Find where the given text appears and provide that cell's center as [x, y] coordinate. 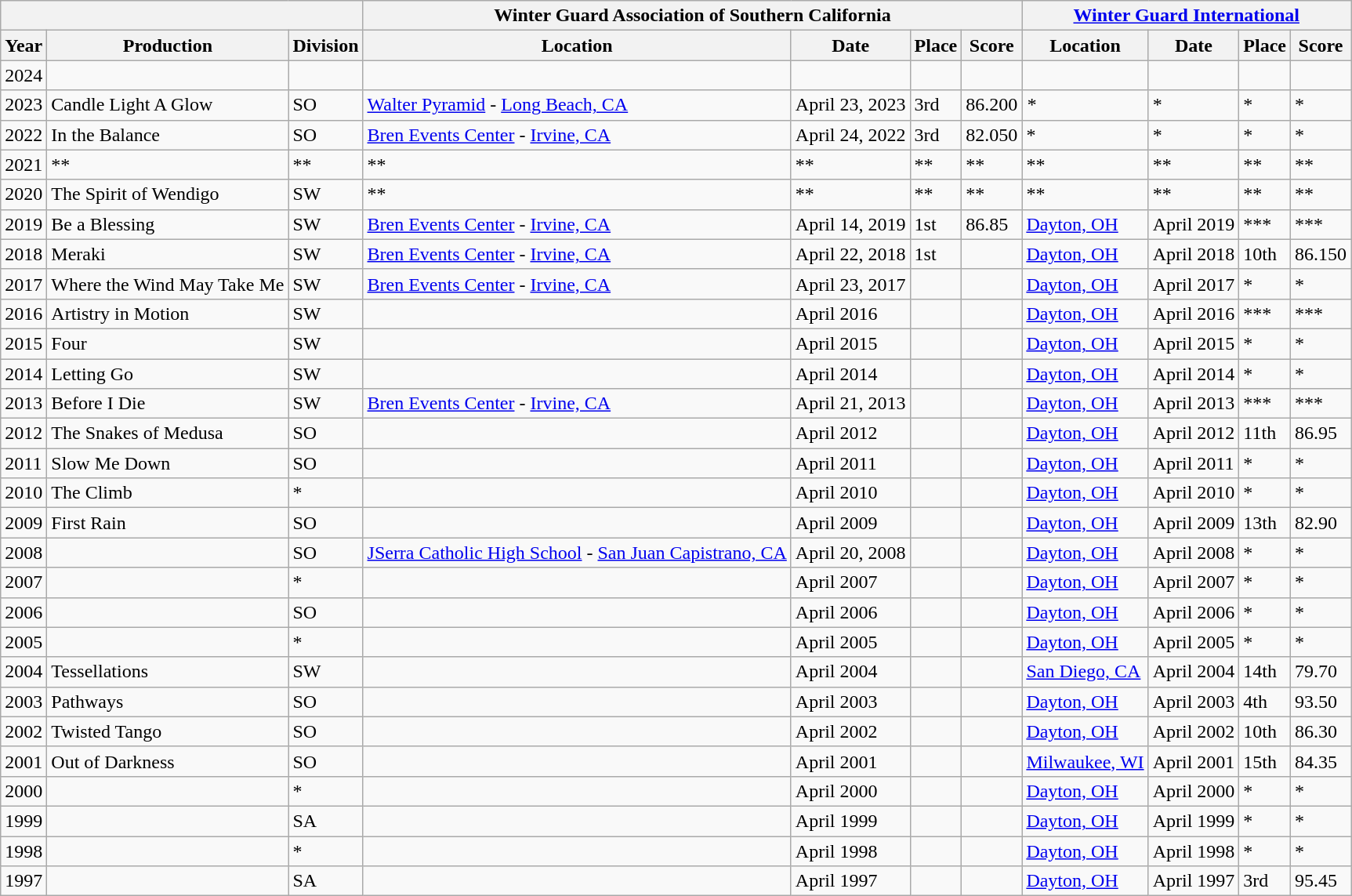
1997 [24, 881]
April 2008 [1194, 553]
Before I Die [168, 404]
San Diego, CA [1085, 672]
Out of Darkness [168, 761]
Division [326, 45]
The Climb [168, 493]
2004 [24, 672]
April 2018 [1194, 254]
2008 [24, 553]
Twisted Tango [168, 731]
2021 [24, 165]
82.90 [1321, 523]
2015 [24, 343]
2018 [24, 254]
86.200 [992, 105]
13th [1265, 523]
The Snakes of Medusa [168, 433]
2002 [24, 731]
April 14, 2019 [850, 224]
1999 [24, 821]
Production [168, 45]
82.050 [992, 135]
1998 [24, 851]
Pathways [168, 702]
2013 [24, 404]
Letting Go [168, 374]
2022 [24, 135]
April 2013 [1194, 404]
95.45 [1321, 881]
86.30 [1321, 731]
April 23, 2023 [850, 105]
The Spirit of Wendigo [168, 194]
Be a Blessing [168, 224]
84.35 [1321, 761]
Winter Guard International [1187, 16]
2001 [24, 761]
April 24, 2022 [850, 135]
2016 [24, 314]
14th [1265, 672]
April 23, 2017 [850, 284]
2020 [24, 194]
Walter Pyramid - Long Beach, CA [577, 105]
Artistry in Motion [168, 314]
2014 [24, 374]
4th [1265, 702]
2011 [24, 463]
Winter Guard Association of Southern California [693, 16]
2007 [24, 582]
79.70 [1321, 672]
Where the Wind May Take Me [168, 284]
Candle Light A Glow [168, 105]
Milwaukee, WI [1085, 761]
2012 [24, 433]
93.50 [1321, 702]
Year [24, 45]
April 20, 2008 [850, 553]
2024 [24, 75]
Slow Me Down [168, 463]
April 2019 [1194, 224]
In the Balance [168, 135]
2006 [24, 612]
86.85 [992, 224]
April 22, 2018 [850, 254]
April 21, 2013 [850, 404]
April 2017 [1194, 284]
Meraki [168, 254]
2005 [24, 642]
2019 [24, 224]
2017 [24, 284]
86.150 [1321, 254]
2010 [24, 493]
2003 [24, 702]
2009 [24, 523]
2023 [24, 105]
Tessellations [168, 672]
86.95 [1321, 433]
15th [1265, 761]
2000 [24, 791]
First Rain [168, 523]
JSerra Catholic High School - San Juan Capistrano, CA [577, 553]
Four [168, 343]
11th [1265, 433]
